Determine the [x, y] coordinate at the center of the cell enclosing the given text.  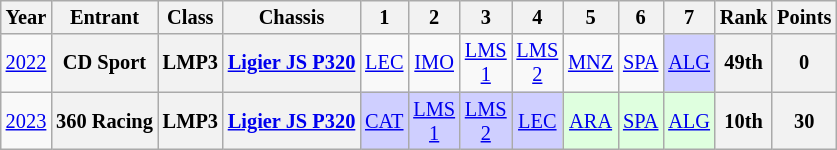
MNZ [590, 63]
3 [486, 17]
2023 [26, 121]
5 [590, 17]
IMO [434, 63]
Year [26, 17]
7 [689, 17]
0 [804, 63]
ARA [590, 121]
Chassis [292, 17]
CAT [384, 121]
2022 [26, 63]
Points [804, 17]
2 [434, 17]
4 [538, 17]
Class [190, 17]
30 [804, 121]
Entrant [104, 17]
CD Sport [104, 63]
Rank [744, 17]
1 [384, 17]
6 [640, 17]
10th [744, 121]
49th [744, 63]
360 Racing [104, 121]
